Find where the given text appears and provide that cell's center as [X, Y] coordinate. 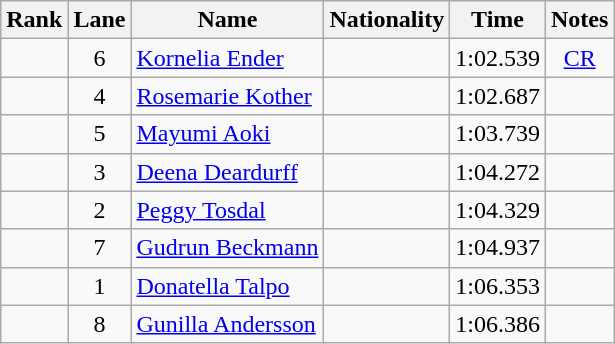
Peggy Tosdal [228, 210]
1:02.687 [498, 96]
Mayumi Aoki [228, 134]
Donatella Talpo [228, 286]
Nationality [387, 20]
Lane [100, 20]
CR [579, 58]
5 [100, 134]
2 [100, 210]
3 [100, 172]
Gudrun Beckmann [228, 248]
7 [100, 248]
1:06.353 [498, 286]
1:02.539 [498, 58]
1:04.329 [498, 210]
8 [100, 324]
1:04.937 [498, 248]
Rosemarie Kother [228, 96]
1:06.386 [498, 324]
Rank [34, 20]
1 [100, 286]
1:04.272 [498, 172]
1:03.739 [498, 134]
6 [100, 58]
4 [100, 96]
Deena Deardurff [228, 172]
Time [498, 20]
Kornelia Ender [228, 58]
Notes [579, 20]
Gunilla Andersson [228, 324]
Name [228, 20]
